Determine the (X, Y) coordinate at the center of the cell enclosing the given text.  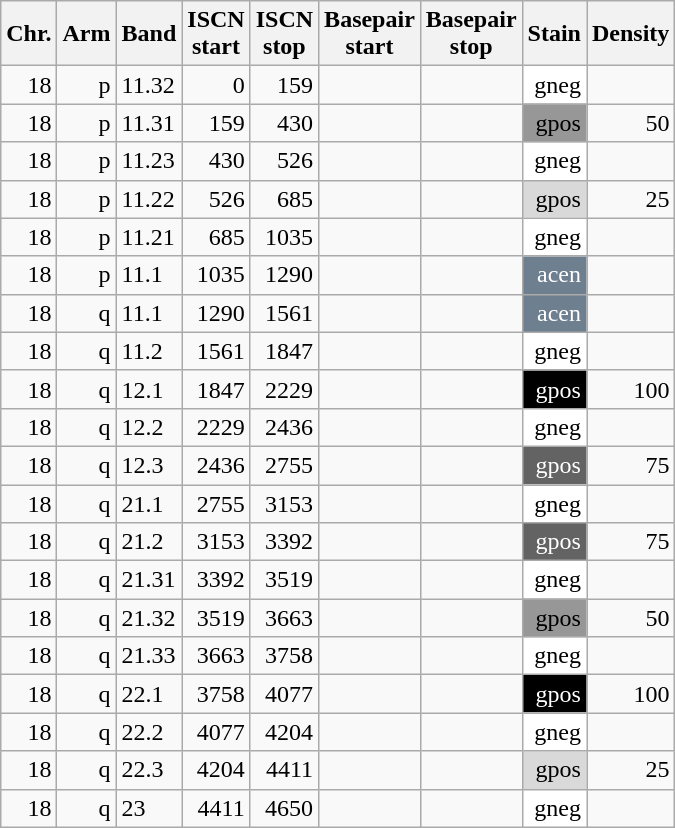
23 (149, 808)
Density (630, 34)
Stain (554, 34)
Basepairstop (471, 34)
21.32 (149, 618)
11.21 (149, 237)
12.2 (149, 427)
11.23 (149, 161)
ISCNstart (216, 34)
11.32 (149, 85)
Basepairstart (370, 34)
Chr. (29, 34)
4650 (284, 808)
11.2 (149, 351)
22.1 (149, 694)
21.2 (149, 542)
21.31 (149, 580)
12.1 (149, 389)
21.1 (149, 503)
22.3 (149, 770)
ISCNstop (284, 34)
21.33 (149, 656)
12.3 (149, 465)
Band (149, 34)
11.31 (149, 123)
0 (216, 85)
11.22 (149, 199)
22.2 (149, 732)
Arm (86, 34)
